Output the (X, Y) coordinate of the center of the cell containing the given text.  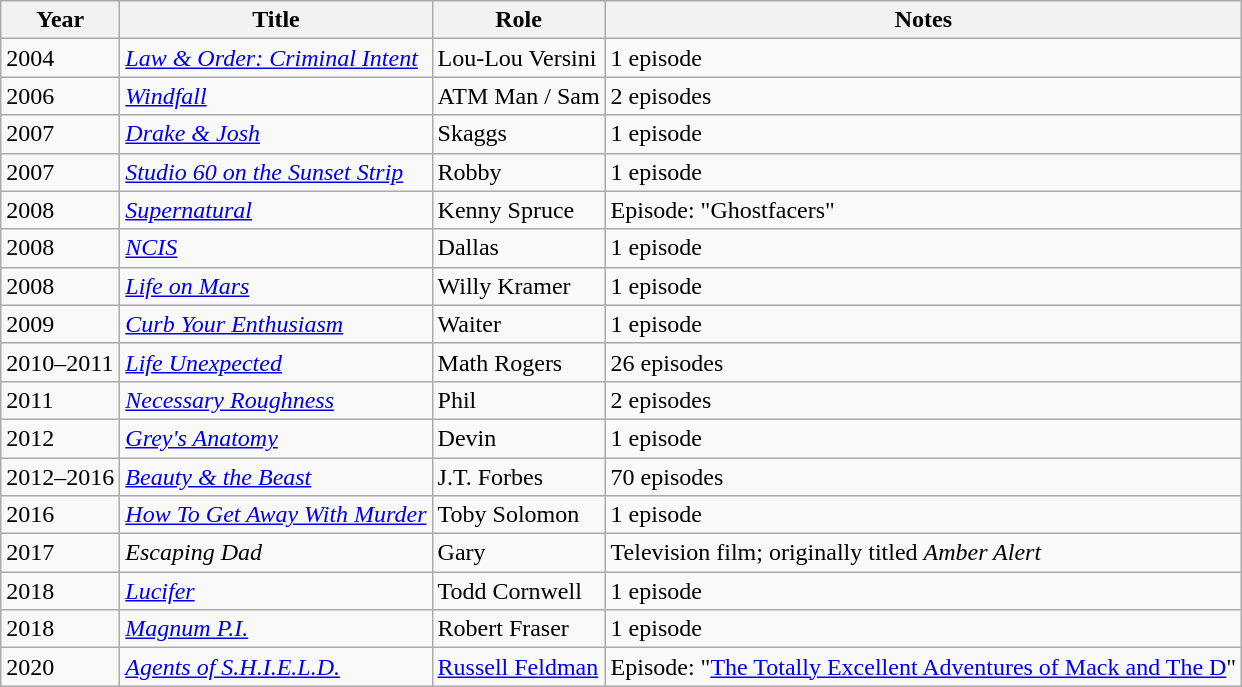
J.T. Forbes (518, 477)
Kenny Spruce (518, 210)
Windfall (276, 96)
2017 (60, 553)
Willy Kramer (518, 286)
2009 (60, 324)
2012–2016 (60, 477)
Todd Cornwell (518, 591)
2011 (60, 400)
Toby Solomon (518, 515)
26 episodes (924, 362)
How To Get Away With Murder (276, 515)
2016 (60, 515)
2012 (60, 438)
Grey's Anatomy (276, 438)
ATM Man / Sam (518, 96)
Agents of S.H.I.E.L.D. (276, 667)
70 episodes (924, 477)
Skaggs (518, 134)
2004 (60, 58)
Devin (518, 438)
Title (276, 20)
Drake & Josh (276, 134)
Math Rogers (518, 362)
Year (60, 20)
Escaping Dad (276, 553)
Notes (924, 20)
Life Unexpected (276, 362)
Television film; originally titled Amber Alert (924, 553)
Life on Mars (276, 286)
Supernatural (276, 210)
2006 (60, 96)
Episode: "The Totally Excellent Adventures of Mack and The D" (924, 667)
Gary (518, 553)
Robert Fraser (518, 629)
NCIS (276, 248)
Necessary Roughness (276, 400)
Lucifer (276, 591)
Russell Feldman (518, 667)
Beauty & the Beast (276, 477)
Episode: "Ghostfacers" (924, 210)
Lou-Lou Versini (518, 58)
Studio 60 on the Sunset Strip (276, 172)
Curb Your Enthusiasm (276, 324)
2020 (60, 667)
2010–2011 (60, 362)
Role (518, 20)
Phil (518, 400)
Waiter (518, 324)
Dallas (518, 248)
Magnum P.I. (276, 629)
Law & Order: Criminal Intent (276, 58)
Robby (518, 172)
